Locate the cell with the specified text and output its [x, y] center coordinate. 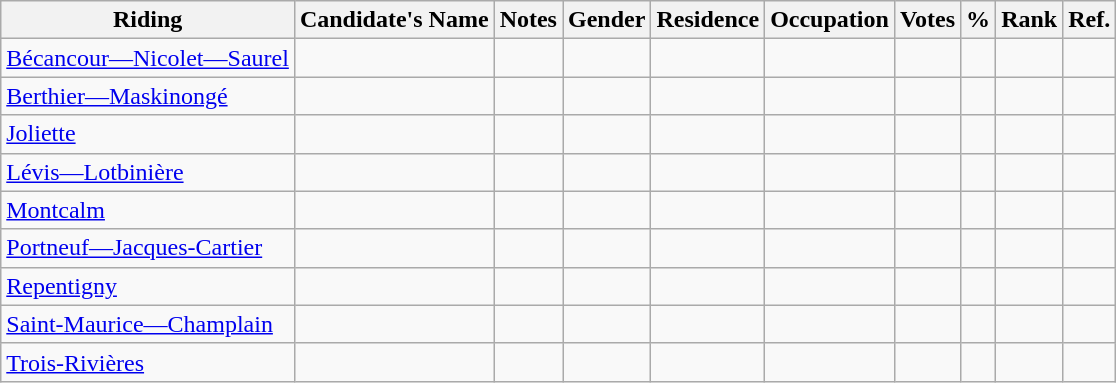
Ref. [1090, 20]
Votes [927, 20]
Occupation [830, 20]
Montcalm [148, 210]
Joliette [148, 134]
Residence [708, 20]
Rank [1030, 20]
Notes [528, 20]
Trois-Rivières [148, 362]
Bécancour—Nicolet—Saurel [148, 58]
Repentigny [148, 286]
Gender [606, 20]
Candidate's Name [394, 20]
Portneuf—Jacques-Cartier [148, 248]
Riding [148, 20]
% [978, 20]
Saint-Maurice—Champlain [148, 324]
Berthier—Maskinongé [148, 96]
Lévis—Lotbinière [148, 172]
